Extract the [X, Y] coordinate from the center of the cell holding the provided text.  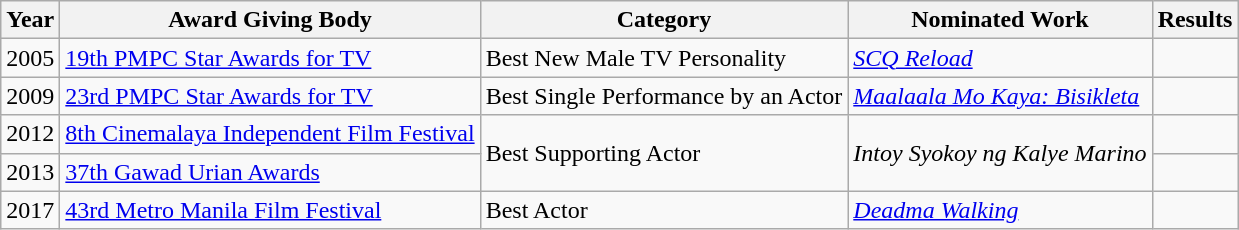
Year [30, 20]
23rd PMPC Star Awards for TV [270, 96]
Deadma Walking [1000, 210]
8th Cinemalaya Independent Film Festival [270, 134]
Maalaala Mo Kaya: Bisikleta [1000, 96]
2017 [30, 210]
2012 [30, 134]
2013 [30, 172]
Intoy Syokoy ng Kalye Marino [1000, 153]
Results [1195, 20]
2009 [30, 96]
Award Giving Body [270, 20]
Best New Male TV Personality [664, 58]
Best Actor [664, 210]
Category [664, 20]
Nominated Work [1000, 20]
37th Gawad Urian Awards [270, 172]
19th PMPC Star Awards for TV [270, 58]
43rd Metro Manila Film Festival [270, 210]
SCQ Reload [1000, 58]
2005 [30, 58]
Best Single Performance by an Actor [664, 96]
Best Supporting Actor [664, 153]
